Provide the (x, y) coordinate of the cell's center where the given text is located.  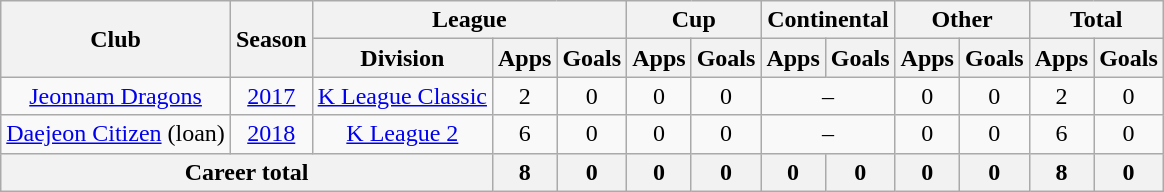
K League 2 (402, 134)
Jeonnam Dragons (116, 96)
2017 (271, 96)
Cup (694, 20)
League (470, 20)
K League Classic (402, 96)
Division (402, 58)
Daejeon Citizen (loan) (116, 134)
Club (116, 39)
2018 (271, 134)
Career total (247, 172)
Continental (828, 20)
Season (271, 39)
Total (1096, 20)
Other (962, 20)
